Scan for the cell matching the given text and deliver its (X, Y) coordinate at center. 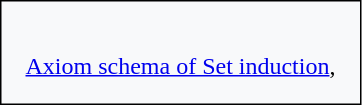
Axiom schema of Set induction, (180, 52)
